Return the (X, Y) coordinate for the center point of the cell that contains the specified text.  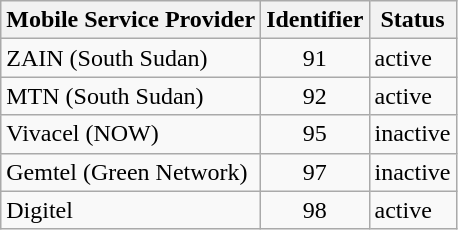
Vivacel (NOW) (131, 134)
91 (315, 58)
Digitel (131, 210)
Status (412, 20)
Gemtel (Green Network) (131, 172)
97 (315, 172)
Identifier (315, 20)
MTN (South Sudan) (131, 96)
Mobile Service Provider (131, 20)
95 (315, 134)
98 (315, 210)
92 (315, 96)
ZAIN (South Sudan) (131, 58)
